Scan for the cell matching the given text and deliver its (X, Y) coordinate at center. 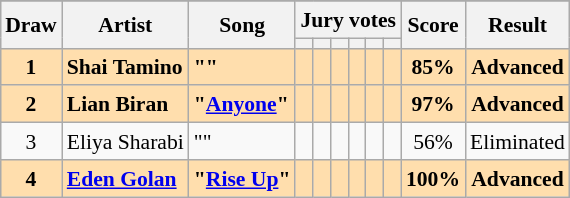
85% (433, 66)
Jury votes (348, 20)
Draw (31, 24)
97% (433, 104)
"Rise Up" (242, 178)
Artist (126, 24)
3 (31, 142)
Lian Biran (126, 104)
2 (31, 104)
1 (31, 66)
Result (518, 24)
Eliya Sharabi (126, 142)
Shai Tamino (126, 66)
Score (433, 24)
56% (433, 142)
"Anyone" (242, 104)
Song (242, 24)
Eliminated (518, 142)
100% (433, 178)
Eden Golan (126, 178)
4 (31, 178)
